Pinpoint the cell where the given text exists, returning its [X, Y] midpoint coordinate. 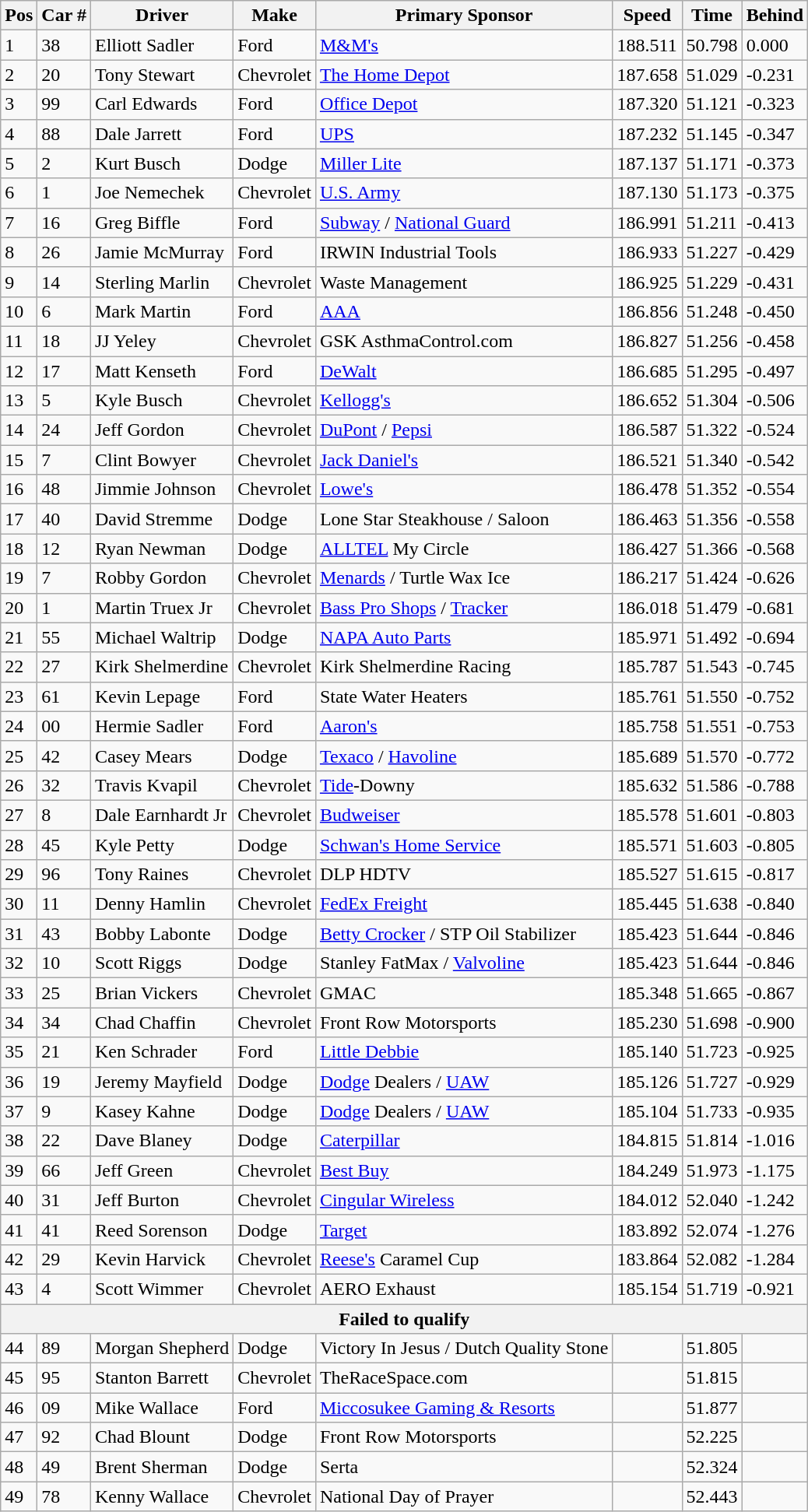
36 [19, 1082]
187.232 [648, 134]
Travis Kvapil [162, 785]
Elliott Sadler [162, 45]
51.638 [711, 904]
186.478 [648, 489]
-0.458 [775, 341]
51.173 [711, 193]
185.445 [648, 904]
184.012 [648, 1200]
Michael Waltrip [162, 637]
186.991 [648, 223]
51.550 [711, 696]
185.632 [648, 785]
52.074 [711, 1230]
51.145 [711, 134]
Primary Sponsor [464, 16]
95 [64, 1378]
Tony Raines [162, 875]
-0.694 [775, 637]
Jeff Gordon [162, 430]
51.698 [711, 1023]
Kenny Wallace [162, 1496]
51.248 [711, 311]
Chad Chaffin [162, 1023]
-0.772 [775, 756]
50.798 [711, 45]
Bass Pro Shops / Tracker [464, 608]
-0.867 [775, 993]
-1.016 [775, 1141]
Victory In Jesus / Dutch Quality Stone [464, 1349]
-0.347 [775, 134]
51.211 [711, 223]
185.689 [648, 756]
Reese's Caramel Cup [464, 1259]
Greg Biffle [162, 223]
37 [19, 1111]
186.217 [648, 578]
88 [64, 134]
UPS [464, 134]
JJ Yeley [162, 341]
185.758 [648, 726]
Scott Wimmer [162, 1289]
Betty Crocker / STP Oil Stabilizer [464, 934]
52.082 [711, 1259]
Lone Star Steakhouse / Saloon [464, 519]
-0.840 [775, 904]
Office Depot [464, 104]
-1.242 [775, 1200]
-0.626 [775, 578]
188.511 [648, 45]
Jack Daniel's [464, 460]
09 [64, 1408]
-1.276 [775, 1230]
-0.925 [775, 1052]
186.685 [648, 371]
Kellogg's [464, 401]
M&M's [464, 45]
92 [64, 1437]
51.479 [711, 608]
51.603 [711, 844]
51.570 [711, 756]
-0.788 [775, 785]
35 [19, 1052]
AAA [464, 311]
51.340 [711, 460]
Kevin Harvick [162, 1259]
Kirk Shelmerdine [162, 667]
-0.929 [775, 1082]
186.933 [648, 252]
99 [64, 104]
Robby Gordon [162, 578]
U.S. Army [464, 193]
Texaco / Havoline [464, 756]
186.587 [648, 430]
3 [19, 104]
51.814 [711, 1141]
Car # [64, 16]
Casey Mears [162, 756]
51.733 [711, 1111]
52.324 [711, 1467]
185.578 [648, 815]
-0.900 [775, 1023]
-1.284 [775, 1259]
Kirk Shelmerdine Racing [464, 667]
Speed [648, 16]
78 [64, 1496]
-0.554 [775, 489]
National Day of Prayer [464, 1496]
187.137 [648, 163]
-0.375 [775, 193]
Kyle Busch [162, 401]
Kevin Lepage [162, 696]
Target [464, 1230]
51.877 [711, 1408]
89 [64, 1349]
-1.175 [775, 1170]
-0.803 [775, 815]
51.352 [711, 489]
-0.753 [775, 726]
DuPont / Pepsi [464, 430]
-0.921 [775, 1289]
Martin Truex Jr [162, 608]
Jeff Burton [162, 1200]
Dave Blaney [162, 1141]
185.571 [648, 844]
Jeff Green [162, 1170]
ALLTEL My Circle [464, 549]
Schwan's Home Service [464, 844]
Ryan Newman [162, 549]
185.230 [648, 1023]
Stanley FatMax / Valvoline [464, 963]
Kasey Kahne [162, 1111]
IRWIN Industrial Tools [464, 252]
44 [19, 1349]
51.229 [711, 282]
186.463 [648, 519]
Jamie McMurray [162, 252]
GSK AsthmaControl.com [464, 341]
Aaron's [464, 726]
51.586 [711, 785]
Morgan Shepherd [162, 1349]
51.719 [711, 1289]
-0.542 [775, 460]
Kurt Busch [162, 163]
Stanton Barrett [162, 1378]
Mike Wallace [162, 1408]
Menards / Turtle Wax Ice [464, 578]
Chad Blount [162, 1437]
David Stremme [162, 519]
DLP HDTV [464, 875]
96 [64, 875]
186.925 [648, 282]
0.000 [775, 45]
51.973 [711, 1170]
-0.817 [775, 875]
Jeremy Mayfield [162, 1082]
186.827 [648, 341]
51.256 [711, 341]
51.424 [711, 578]
51.322 [711, 430]
-0.745 [775, 667]
Brian Vickers [162, 993]
23 [19, 696]
-0.429 [775, 252]
-0.497 [775, 371]
Brent Sherman [162, 1467]
185.104 [648, 1111]
51.356 [711, 519]
GMAC [464, 993]
51.366 [711, 549]
State Water Heaters [464, 696]
185.348 [648, 993]
51.727 [711, 1082]
186.856 [648, 311]
Budweiser [464, 815]
Waste Management [464, 282]
The Home Depot [464, 75]
184.815 [648, 1141]
Kyle Petty [162, 844]
185.126 [648, 1082]
51.171 [711, 163]
186.018 [648, 608]
187.130 [648, 193]
Pos [19, 16]
Sterling Marlin [162, 282]
185.154 [648, 1289]
-0.935 [775, 1111]
AERO Exhaust [464, 1289]
186.521 [648, 460]
Tide-Downy [464, 785]
-0.805 [775, 844]
-0.681 [775, 608]
51.543 [711, 667]
Serta [464, 1467]
46 [19, 1408]
00 [64, 726]
39 [19, 1170]
Dale Jarrett [162, 134]
52.443 [711, 1496]
51.805 [711, 1349]
Little Debbie [464, 1052]
Matt Kenseth [162, 371]
51.665 [711, 993]
51.227 [711, 252]
Carl Edwards [162, 104]
183.864 [648, 1259]
51.723 [711, 1052]
185.527 [648, 875]
Mark Martin [162, 311]
30 [19, 904]
-0.568 [775, 549]
185.140 [648, 1052]
TheRaceSpace.com [464, 1378]
185.787 [648, 667]
185.971 [648, 637]
185.761 [648, 696]
Dale Earnhardt Jr [162, 815]
Hermie Sadler [162, 726]
55 [64, 637]
183.892 [648, 1230]
Clint Bowyer [162, 460]
15 [19, 460]
51.601 [711, 815]
Best Buy [464, 1170]
51.295 [711, 371]
51.815 [711, 1378]
Make [275, 16]
187.320 [648, 104]
-0.506 [775, 401]
51.121 [711, 104]
Behind [775, 16]
-0.373 [775, 163]
66 [64, 1170]
Miccosukee Gaming & Resorts [464, 1408]
Failed to qualify [405, 1319]
184.249 [648, 1170]
Lowe's [464, 489]
51.304 [711, 401]
47 [19, 1437]
Subway / National Guard [464, 223]
-0.413 [775, 223]
Joe Nemechek [162, 193]
52.225 [711, 1437]
Driver [162, 16]
NAPA Auto Parts [464, 637]
-0.558 [775, 519]
13 [19, 401]
FedEx Freight [464, 904]
Jimmie Johnson [162, 489]
Time [711, 16]
28 [19, 844]
51.615 [711, 875]
-0.323 [775, 104]
187.658 [648, 75]
Tony Stewart [162, 75]
51.551 [711, 726]
Bobby Labonte [162, 934]
-0.450 [775, 311]
-0.231 [775, 75]
DeWalt [464, 371]
52.040 [711, 1200]
Denny Hamlin [162, 904]
Caterpillar [464, 1141]
186.427 [648, 549]
51.492 [711, 637]
Reed Sorenson [162, 1230]
-0.752 [775, 696]
51.029 [711, 75]
33 [19, 993]
-0.524 [775, 430]
Cingular Wireless [464, 1200]
Miller Lite [464, 163]
Scott Riggs [162, 963]
186.652 [648, 401]
Ken Schrader [162, 1052]
61 [64, 696]
-0.431 [775, 282]
